Find where the given text appears and provide that cell's center as (x, y) coordinate. 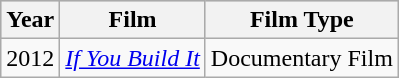
Film (133, 20)
Year (30, 20)
If You Build It (133, 58)
Film Type (302, 20)
Documentary Film (302, 58)
2012 (30, 58)
